Pinpoint the cell where the given text exists, returning its (X, Y) midpoint coordinate. 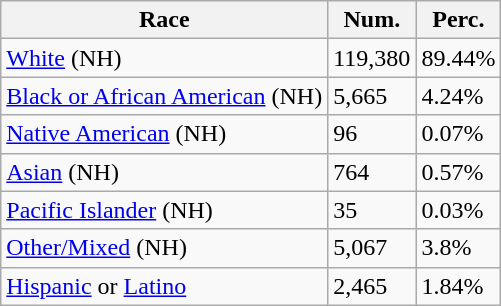
89.44% (458, 58)
764 (372, 172)
5,067 (372, 248)
0.03% (458, 210)
Perc. (458, 20)
35 (372, 210)
0.57% (458, 172)
Black or African American (NH) (164, 96)
5,665 (372, 96)
1.84% (458, 286)
119,380 (372, 58)
0.07% (458, 134)
White (NH) (164, 58)
Pacific Islander (NH) (164, 210)
3.8% (458, 248)
Hispanic or Latino (164, 286)
Other/Mixed (NH) (164, 248)
Native American (NH) (164, 134)
2,465 (372, 286)
96 (372, 134)
Num. (372, 20)
Race (164, 20)
Asian (NH) (164, 172)
4.24% (458, 96)
